Scan for the cell matching the given text and deliver its (X, Y) coordinate at center. 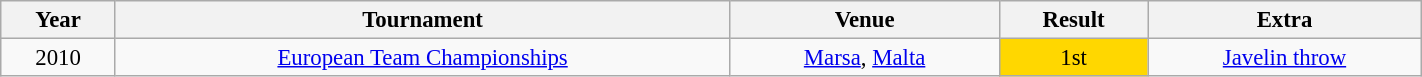
Javelin throw (1285, 58)
Tournament (422, 20)
Result (1073, 20)
Marsa, Malta (865, 58)
Extra (1285, 20)
Venue (865, 20)
2010 (58, 58)
European Team Championships (422, 58)
Year (58, 20)
1st (1073, 58)
